From the cell containing the given text, extract its center point as [X, Y] coordinate. 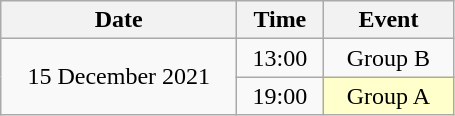
15 December 2021 [119, 77]
Group A [388, 96]
Group B [388, 58]
13:00 [280, 58]
Time [280, 20]
19:00 [280, 96]
Event [388, 20]
Date [119, 20]
